Detect which cell encompasses the target text, then output its [x, y] center coordinate. 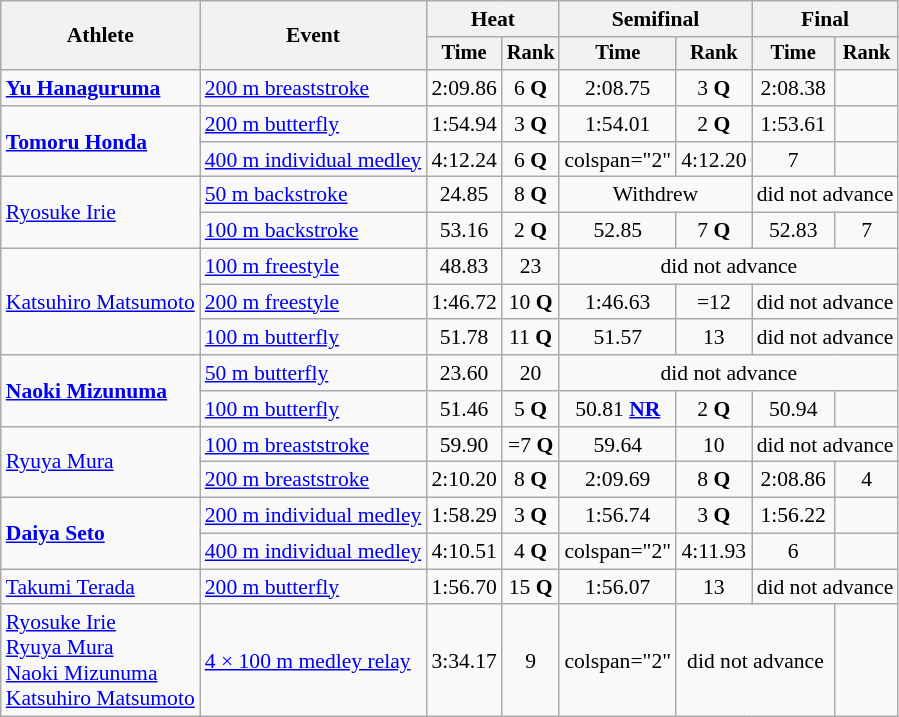
200 m freestyle [314, 302]
51.46 [464, 409]
52.85 [618, 231]
1:46.63 [618, 302]
100 m backstroke [314, 231]
51.57 [618, 338]
Semifinal [655, 19]
10 [714, 445]
2:08.75 [618, 88]
5 Q [531, 409]
1:56.70 [464, 587]
59.64 [618, 445]
50.81 NR [618, 409]
1:53.61 [794, 124]
10 Q [531, 302]
50.94 [794, 409]
Naoki Mizunuma [100, 390]
7 Q [714, 231]
1:58.29 [464, 516]
Takumi Terada [100, 587]
Tomoru Honda [100, 142]
1:56.74 [618, 516]
200 m individual medley [314, 516]
=12 [714, 302]
Final [826, 19]
6 [794, 552]
2:09.69 [618, 480]
4:12.24 [464, 160]
4:10.51 [464, 552]
Yu Hanaguruma [100, 88]
100 m breaststroke [314, 445]
1:54.01 [618, 124]
2:08.86 [794, 480]
11 Q [531, 338]
1:56.22 [794, 516]
59.90 [464, 445]
20 [531, 373]
2:10.20 [464, 480]
15 Q [531, 587]
Ryuya Mura [100, 462]
50 m butterfly [314, 373]
9 [531, 661]
4:11.93 [714, 552]
50 m backstroke [314, 195]
Katsuhiro Matsumoto [100, 302]
3:34.17 [464, 661]
1:54.94 [464, 124]
24.85 [464, 195]
48.83 [464, 267]
Ryosuke Irie [100, 212]
2:09.86 [464, 88]
Withdrew [655, 195]
23 [531, 267]
Ryosuke IrieRyuya MuraNaoki MizunumaKatsuhiro Matsumoto [100, 661]
4 × 100 m medley relay [314, 661]
2:08.38 [794, 88]
23.60 [464, 373]
4 [867, 480]
100 m freestyle [314, 267]
Event [314, 36]
Athlete [100, 36]
Daiya Seto [100, 534]
4 Q [531, 552]
52.83 [794, 231]
Heat [492, 19]
53.16 [464, 231]
1:46.72 [464, 302]
=7 Q [531, 445]
4:12.20 [714, 160]
51.78 [464, 338]
1:56.07 [618, 587]
